Find where the given text appears and provide that cell's center as [x, y] coordinate. 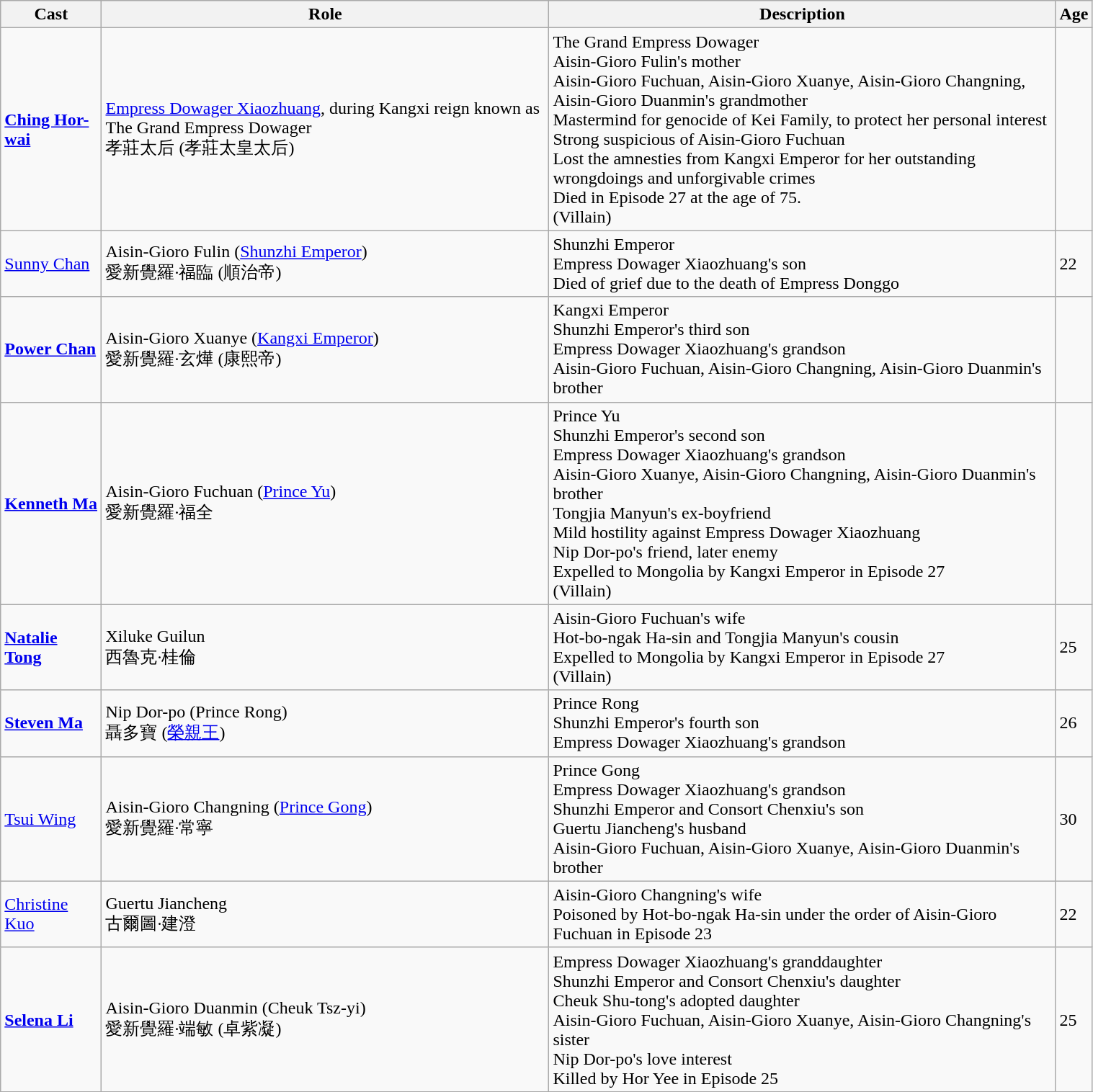
26 [1074, 723]
30 [1074, 818]
Cast [51, 14]
Aisin-Gioro Changning's wifePoisoned by Hot-bo-ngak Ha-sin under the order of Aisin-Gioro Fuchuan in Episode 23 [803, 914]
Ching Hor-wai [51, 130]
Steven Ma [51, 723]
Selena Li [51, 1019]
Description [803, 14]
Aisin-Gioro Fulin (Shunzhi Emperor)愛新覺羅·福臨 (順治帝) [326, 264]
Natalie Tong [51, 647]
Power Chan [51, 349]
Sunny Chan [51, 264]
Age [1074, 14]
Guertu Jiancheng古爾圖·建澄 [326, 914]
Kenneth Ma [51, 503]
Christine Kuo [51, 914]
Role [326, 14]
Aisin-Gioro Duanmin (Cheuk Tsz-yi)愛新覺羅·端敏 (卓紫凝) [326, 1019]
Aisin-Gioro Fuchuan's wifeHot-bo-ngak Ha-sin and Tongjia Manyun's cousinExpelled to Mongolia by Kangxi Emperor in Episode 27(Villain) [803, 647]
Nip Dor-po (Prince Rong)聶多寶 (榮親王) [326, 723]
Shunzhi EmperorEmpress Dowager Xiaozhuang's sonDied of grief due to the death of Empress Donggo [803, 264]
Prince RongShunzhi Emperor's fourth sonEmpress Dowager Xiaozhuang's grandson [803, 723]
Tsui Wing [51, 818]
Aisin-Gioro Xuanye (Kangxi Emperor)愛新覺羅·玄燁 (康熙帝) [326, 349]
Xiluke Guilun西魯克·桂倫 [326, 647]
Empress Dowager Xiaozhuang, during Kangxi reign known as The Grand Empress Dowager孝莊太后 (孝莊太皇太后) [326, 130]
Aisin-Gioro Fuchuan (Prince Yu)愛新覺羅·福全 [326, 503]
Aisin-Gioro Changning (Prince Gong)愛新覺羅·常寧 [326, 818]
